Output the (x, y) coordinate of the center of the cell containing the given text.  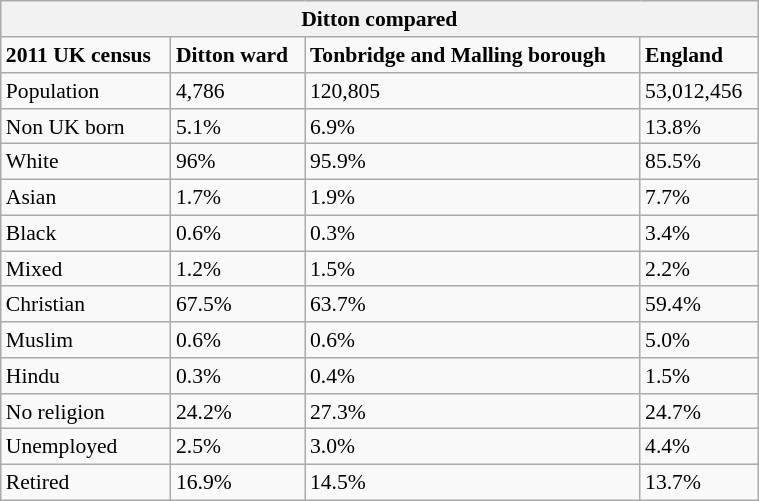
63.7% (472, 304)
96% (238, 162)
Black (86, 233)
Ditton ward (238, 55)
3.0% (472, 447)
5.1% (238, 126)
85.5% (699, 162)
24.7% (699, 411)
24.2% (238, 411)
White (86, 162)
England (699, 55)
Population (86, 91)
1.7% (238, 197)
Tonbridge and Malling borough (472, 55)
Ditton compared (380, 19)
13.8% (699, 126)
4,786 (238, 91)
0.4% (472, 376)
3.4% (699, 233)
67.5% (238, 304)
Retired (86, 482)
120,805 (472, 91)
Asian (86, 197)
13.7% (699, 482)
Christian (86, 304)
Non UK born (86, 126)
Unemployed (86, 447)
2.2% (699, 269)
7.7% (699, 197)
27.3% (472, 411)
95.9% (472, 162)
1.2% (238, 269)
2.5% (238, 447)
Mixed (86, 269)
Hindu (86, 376)
14.5% (472, 482)
No religion (86, 411)
59.4% (699, 304)
Muslim (86, 340)
16.9% (238, 482)
4.4% (699, 447)
6.9% (472, 126)
5.0% (699, 340)
2011 UK census (86, 55)
53,012,456 (699, 91)
1.9% (472, 197)
